Detect which cell encompasses the target text, then output its [x, y] center coordinate. 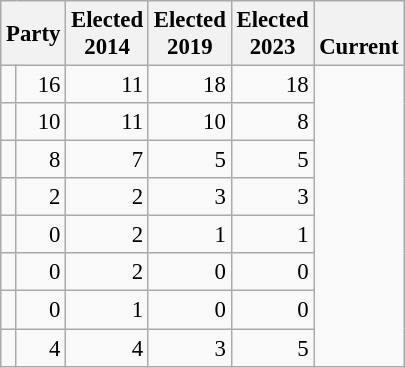
16 [40, 85]
Current [359, 34]
7 [108, 160]
Elected 2019 [190, 34]
Elected 2014 [108, 34]
Party [34, 34]
Elected 2023 [272, 34]
